For the text-containing cell, return its midpoint in [X, Y] coordinate format. 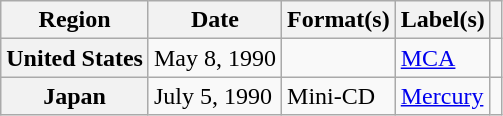
Format(s) [339, 20]
July 5, 1990 [214, 96]
Mercury [442, 96]
Japan [75, 96]
Date [214, 20]
MCA [442, 58]
May 8, 1990 [214, 58]
Mini-CD [339, 96]
United States [75, 58]
Region [75, 20]
Label(s) [442, 20]
